Search for the cell housing the specified text and yield its (X, Y) center coordinate. 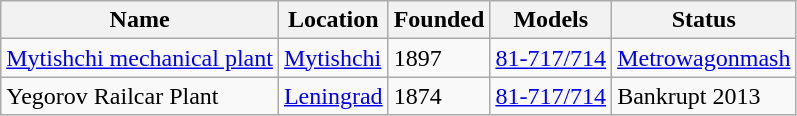
Mytishchi mechanical plant (140, 58)
Yegorov Railcar Plant (140, 96)
1874 (439, 96)
Metrowagonmash (704, 58)
Mytishchi (333, 58)
Founded (439, 20)
Leningrad (333, 96)
Bankrupt 2013 (704, 96)
Status (704, 20)
1897 (439, 58)
Location (333, 20)
Name (140, 20)
Models (551, 20)
